For the text-containing cell, return its midpoint in [X, Y] coordinate format. 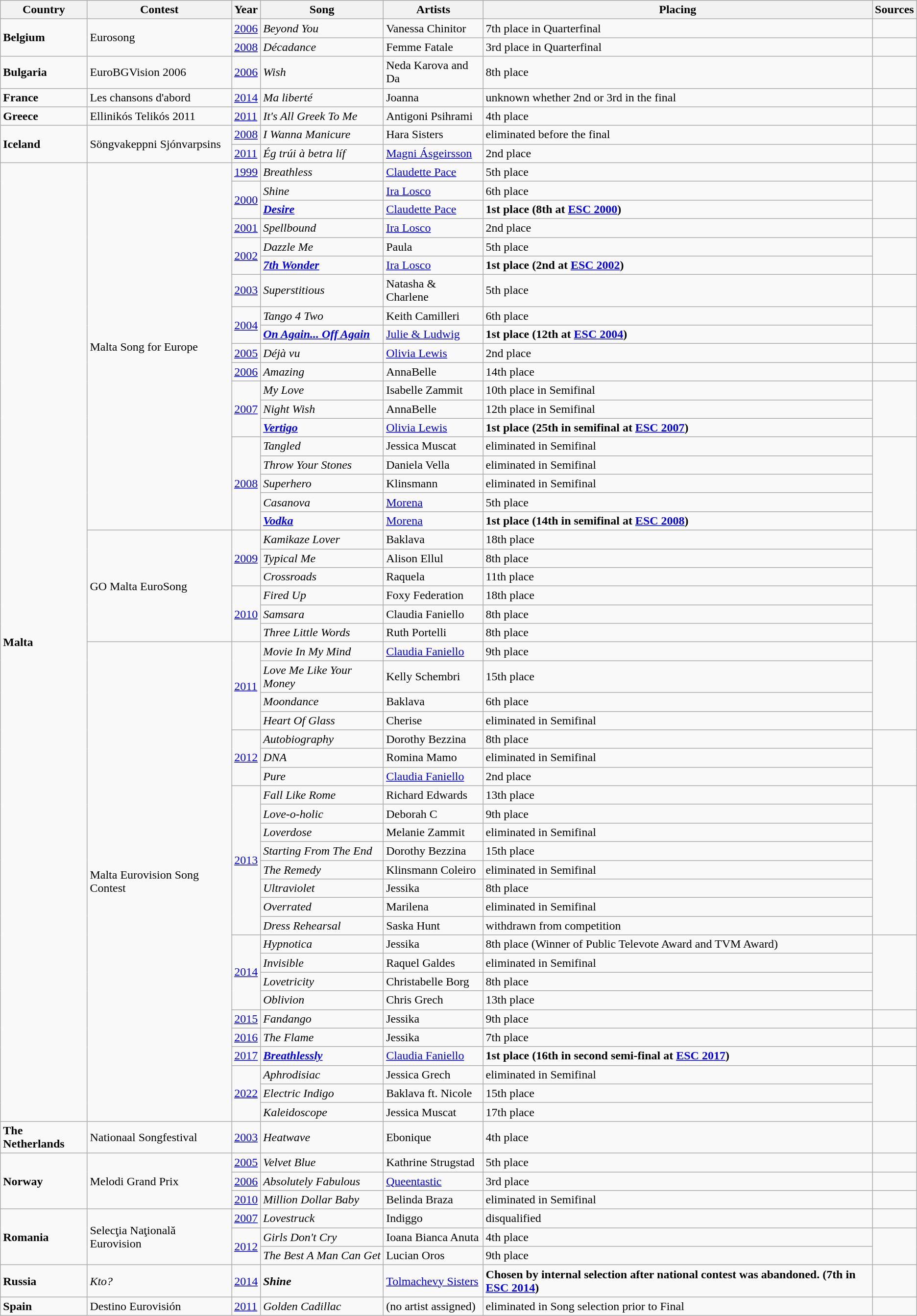
Breathlessly [322, 1056]
GO Malta EuroSong [160, 586]
Spellbound [322, 228]
The Netherlands [44, 1137]
eliminated before the final [678, 135]
Hara Sisters [433, 135]
Décadance [322, 47]
Hypnotica [322, 944]
Ioana Bianca Anuta [433, 1237]
Neda Karova and Da [433, 72]
Norway [44, 1181]
Magni Ásgeirsson [433, 153]
Samsara [322, 614]
Kamikaze Lover [322, 539]
Heart Of Glass [322, 720]
Eurosong [160, 38]
Love-o-holic [322, 814]
Night Wish [322, 409]
Julie & Ludwig [433, 335]
Raquela [433, 577]
Russia [44, 1281]
Vodka [322, 521]
2016 [246, 1037]
Antigoni Psihrami [433, 116]
3rd place in Quarterfinal [678, 47]
Melanie Zammit [433, 832]
Typical Me [322, 558]
Raquel Galdes [433, 963]
Belgium [44, 38]
Song [322, 10]
Kaleidoscope [322, 1112]
Les chansons d'abord [160, 97]
Vertigo [322, 428]
2022 [246, 1093]
Natasha & Charlene [433, 291]
On Again... Off Again [322, 335]
Movie In My Mind [322, 651]
Overrated [322, 907]
Ég trúi à betra líf [322, 153]
1st place (12th at ESC 2004) [678, 335]
Selecţia Naţională Eurovision [160, 1237]
Electric Indigo [322, 1093]
Isabelle Zammit [433, 390]
2015 [246, 1019]
Ruth Portelli [433, 633]
Deborah C [433, 814]
Iceland [44, 144]
Contest [160, 10]
Breathless [322, 172]
Kathrine Strugstad [433, 1162]
Lovetricity [322, 981]
Indiggo [433, 1219]
Christabelle Borg [433, 981]
Sources [894, 10]
7th place [678, 1037]
1st place (16th in second semi-final at ESC 2017) [678, 1056]
1st place (8th at ESC 2000) [678, 209]
Bulgaria [44, 72]
11th place [678, 577]
Velvet Blue [322, 1162]
Ultraviolet [322, 888]
Wish [322, 72]
Kto? [160, 1281]
14th place [678, 372]
Daniela Vella [433, 465]
2009 [246, 558]
Söngvakeppni Sjónvarpsins [160, 144]
Tolmachevy Sisters [433, 1281]
Oblivion [322, 1000]
17th place [678, 1112]
Chris Grech [433, 1000]
Spain [44, 1306]
Melodi Grand Prix [160, 1181]
Romina Mamo [433, 758]
1st place (25th in semifinal at ESC 2007) [678, 428]
Country [44, 10]
Kelly Schembri [433, 677]
disqualified [678, 1219]
Fall Like Rome [322, 795]
2002 [246, 256]
Autobiography [322, 739]
Pure [322, 776]
2001 [246, 228]
12th place in Semifinal [678, 409]
Loverdose [322, 832]
France [44, 97]
Belinda Braza [433, 1200]
Malta Eurovision Song Contest [160, 882]
Million Dollar Baby [322, 1200]
Destino Eurovisión [160, 1306]
Girls Don't Cry [322, 1237]
Crossroads [322, 577]
Vanessa Chinitor [433, 28]
I Wanna Manicure [322, 135]
10th place in Semifinal [678, 390]
3rd place [678, 1181]
The Best A Man Can Get [322, 1256]
Casanova [322, 502]
Keith Camilleri [433, 316]
Artists [433, 10]
Tango 4 Two [322, 316]
Absolutely Fabulous [322, 1181]
Alison Ellul [433, 558]
Superstitious [322, 291]
EuroBGVision 2006 [160, 72]
Lovestruck [322, 1219]
Placing [678, 10]
Nationaal Songfestival [160, 1137]
DNA [322, 758]
2000 [246, 200]
Dress Rehearsal [322, 926]
Paula [433, 246]
Déjà vu [322, 353]
1999 [246, 172]
Desire [322, 209]
Richard Edwards [433, 795]
Greece [44, 116]
Jessica Grech [433, 1075]
Starting From The End [322, 851]
2013 [246, 860]
It's All Greek To Me [322, 116]
1st place (2nd at ESC 2002) [678, 265]
Love Me Like Your Money [322, 677]
My Love [322, 390]
Malta Song for Europe [160, 346]
Aphrodisiac [322, 1075]
Queentastic [433, 1181]
The Flame [322, 1037]
Beyond You [322, 28]
Three Little Words [322, 633]
1st place (14th in semifinal at ESC 2008) [678, 521]
2004 [246, 325]
unknown whether 2nd or 3rd in the final [678, 97]
Superhero [322, 483]
7th Wonder [322, 265]
Heatwave [322, 1137]
Tangled [322, 446]
Joanna [433, 97]
Ma liberté [322, 97]
Femme Fatale [433, 47]
Cherise [433, 720]
7th place in Quarterfinal [678, 28]
Klinsmann [433, 483]
The Remedy [322, 869]
Moondance [322, 702]
Amazing [322, 372]
Throw Your Stones [322, 465]
(no artist assigned) [433, 1306]
Klinsmann Coleiro [433, 869]
Year [246, 10]
Baklava ft. Nicole [433, 1093]
Fandango [322, 1019]
Malta [44, 642]
Lucian Oros [433, 1256]
Fired Up [322, 596]
8th place (Winner of Public Televote Award and TVM Award) [678, 944]
Saska Hunt [433, 926]
Chosen by internal selection after national contest was abandoned. (7th in ESC 2014) [678, 1281]
Foxy Federation [433, 596]
Ebonique [433, 1137]
Marilena [433, 907]
eliminated in Song selection prior to Final [678, 1306]
Dazzle Me [322, 246]
2017 [246, 1056]
Golden Cadillac [322, 1306]
Invisible [322, 963]
Romania [44, 1237]
Ellinikós Telikós 2011 [160, 116]
withdrawn from competition [678, 926]
